Search for the cell housing the specified text and yield its (X, Y) center coordinate. 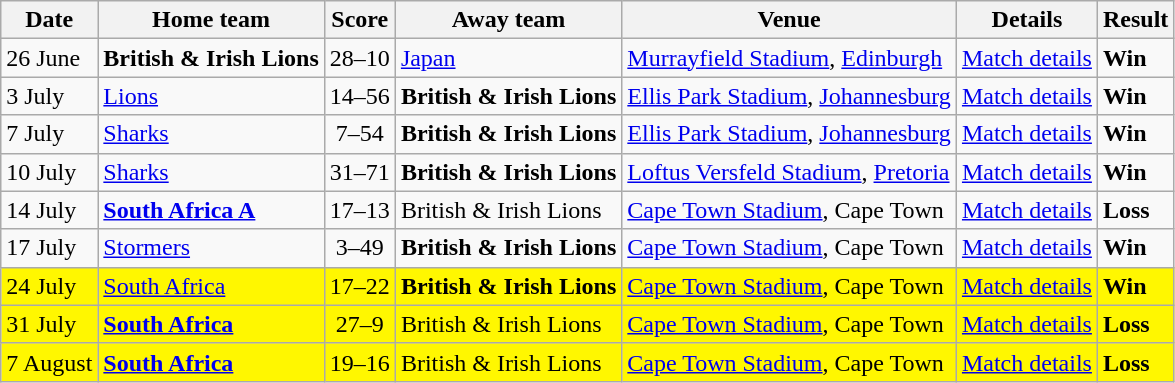
26 June (50, 58)
Lions (211, 96)
3 July (50, 96)
Result (1135, 20)
Japan (508, 58)
31 July (50, 324)
27–9 (360, 324)
7 July (50, 134)
17 July (50, 248)
3–49 (360, 248)
Venue (790, 20)
19–16 (360, 362)
24 July (50, 286)
17–22 (360, 286)
28–10 (360, 58)
10 July (50, 172)
14–56 (360, 96)
Away team (508, 20)
Date (50, 20)
Details (1026, 20)
Stormers (211, 248)
7 August (50, 362)
Loftus Versfeld Stadium, Pretoria (790, 172)
31–71 (360, 172)
7–54 (360, 134)
Home team (211, 20)
14 July (50, 210)
South Africa A (211, 210)
Murrayfield Stadium, Edinburgh (790, 58)
Score (360, 20)
17–13 (360, 210)
